Capture the cell that displays the provided text and extract its [X, Y] central coordinate. 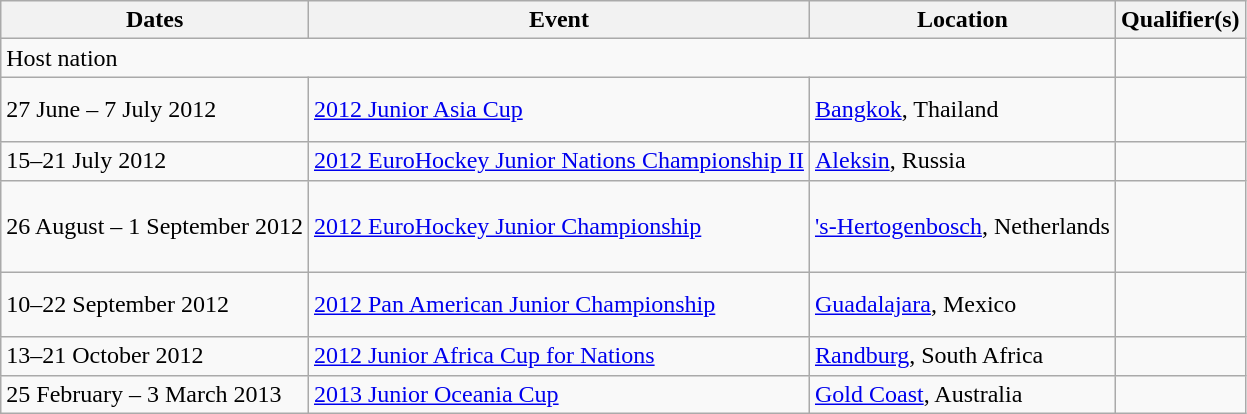
Guadalajara, Mexico [962, 304]
Bangkok, Thailand [962, 110]
Randburg, South Africa [962, 356]
2012 Pan American Junior Championship [558, 304]
Gold Coast, Australia [962, 394]
Aleksin, Russia [962, 161]
15–21 July 2012 [155, 161]
27 June – 7 July 2012 [155, 110]
10–22 September 2012 [155, 304]
25 February – 3 March 2013 [155, 394]
2012 EuroHockey Junior Nations Championship II [558, 161]
's-Hertogenbosch, Netherlands [962, 226]
2013 Junior Oceania Cup [558, 394]
Dates [155, 20]
Host nation [558, 58]
Location [962, 20]
2012 Junior Africa Cup for Nations [558, 356]
26 August – 1 September 2012 [155, 226]
Event [558, 20]
13–21 October 2012 [155, 356]
Qualifier(s) [1180, 20]
2012 EuroHockey Junior Championship [558, 226]
2012 Junior Asia Cup [558, 110]
